Capture the cell that displays the provided text and extract its (x, y) central coordinate. 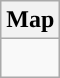
Map (30, 20)
